From the cell containing the given text, extract its center point as [x, y] coordinate. 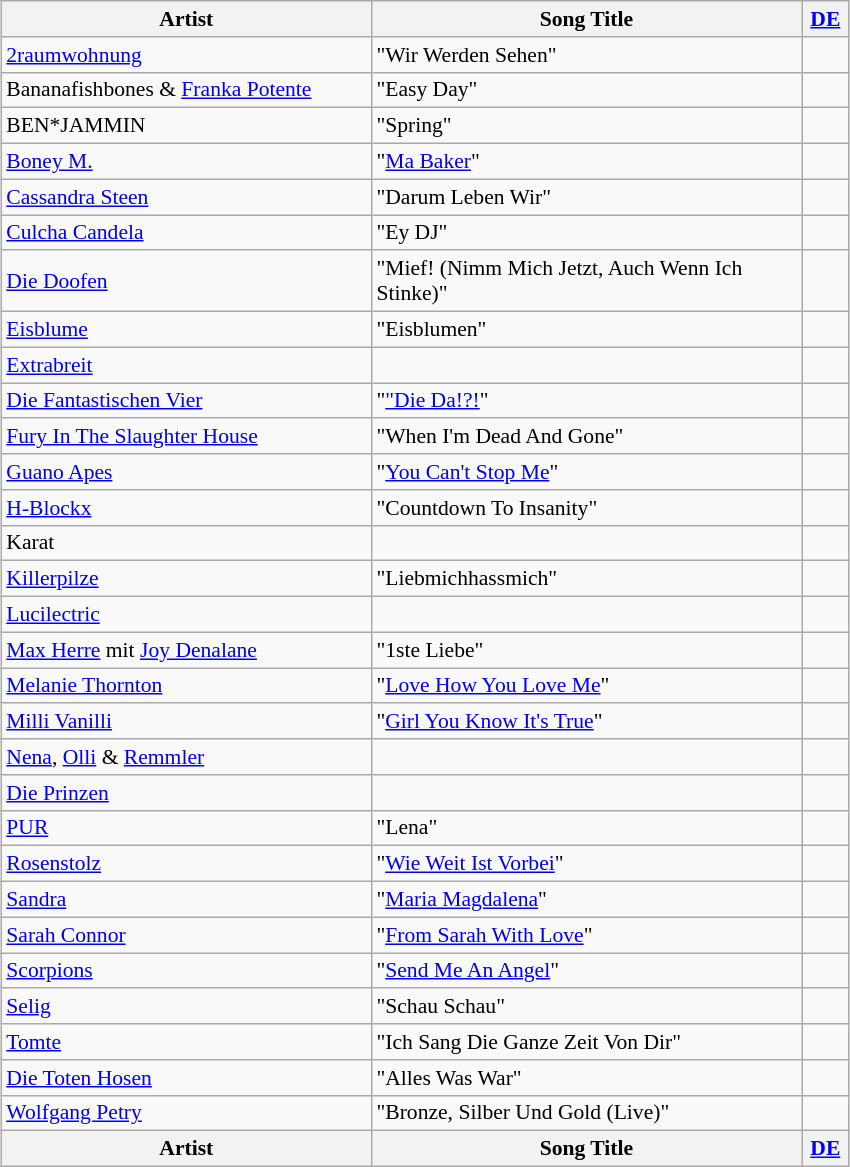
"Wir Werden Sehen" [586, 54]
Melanie Thornton [186, 686]
"Spring" [586, 126]
"From Sarah With Love" [586, 935]
"Maria Magdalena" [586, 899]
2raumwohnung [186, 54]
"Eisblumen" [586, 329]
Tomte [186, 1042]
Bananafishbones & Franka Potente [186, 90]
"You Can't Stop Me" [586, 472]
"Alles Was War" [586, 1077]
Nena, Olli & Remmler [186, 757]
Sarah Connor [186, 935]
BEN*JAMMIN [186, 126]
H-Blockx [186, 507]
Killerpilze [186, 579]
Extrabreit [186, 365]
Die Toten Hosen [186, 1077]
PUR [186, 828]
"Ey DJ" [586, 232]
""Die Da!?!" [586, 400]
Die Fantastischen Vier [186, 400]
"Easy Day" [586, 90]
"Liebmichhassmich" [586, 579]
Guano Apes [186, 472]
Cassandra Steen [186, 197]
Fury In The Slaughter House [186, 436]
Die Doofen [186, 280]
"Countdown To Insanity" [586, 507]
Wolfgang Petry [186, 1113]
Eisblume [186, 329]
Die Prinzen [186, 792]
Lucilectric [186, 614]
"Girl You Know It's True" [586, 721]
"Love How You Love Me" [586, 686]
"Darum Leben Wir" [586, 197]
Boney M. [186, 161]
Rosenstolz [186, 864]
"Schau Schau" [586, 1006]
"When I'm Dead And Gone" [586, 436]
"Ma Baker" [586, 161]
"Mief! (Nimm Mich Jetzt, Auch Wenn Ich Stinke)" [586, 280]
Max Herre mit Joy Denalane [186, 650]
Sandra [186, 899]
"Send Me An Angel" [586, 970]
"1ste Liebe" [586, 650]
"Ich Sang Die Ganze Zeit Von Dir" [586, 1042]
"Lena" [586, 828]
"Bronze, Silber Und Gold (Live)" [586, 1113]
Karat [186, 543]
Scorpions [186, 970]
Selig [186, 1006]
"Wie Weit Ist Vorbei" [586, 864]
Milli Vanilli [186, 721]
Culcha Candela [186, 232]
